Identify which cell holds the provided text, then report its [x, y] central coordinate. 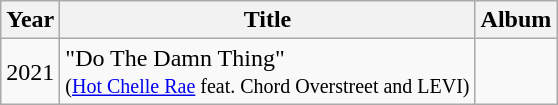
Title [268, 20]
Year [30, 20]
"Do The Damn Thing"(Hot Chelle Rae feat. Chord Overstreet and LEVI) [268, 72]
2021 [30, 72]
Album [516, 20]
